Detect which cell encompasses the target text, then output its [x, y] center coordinate. 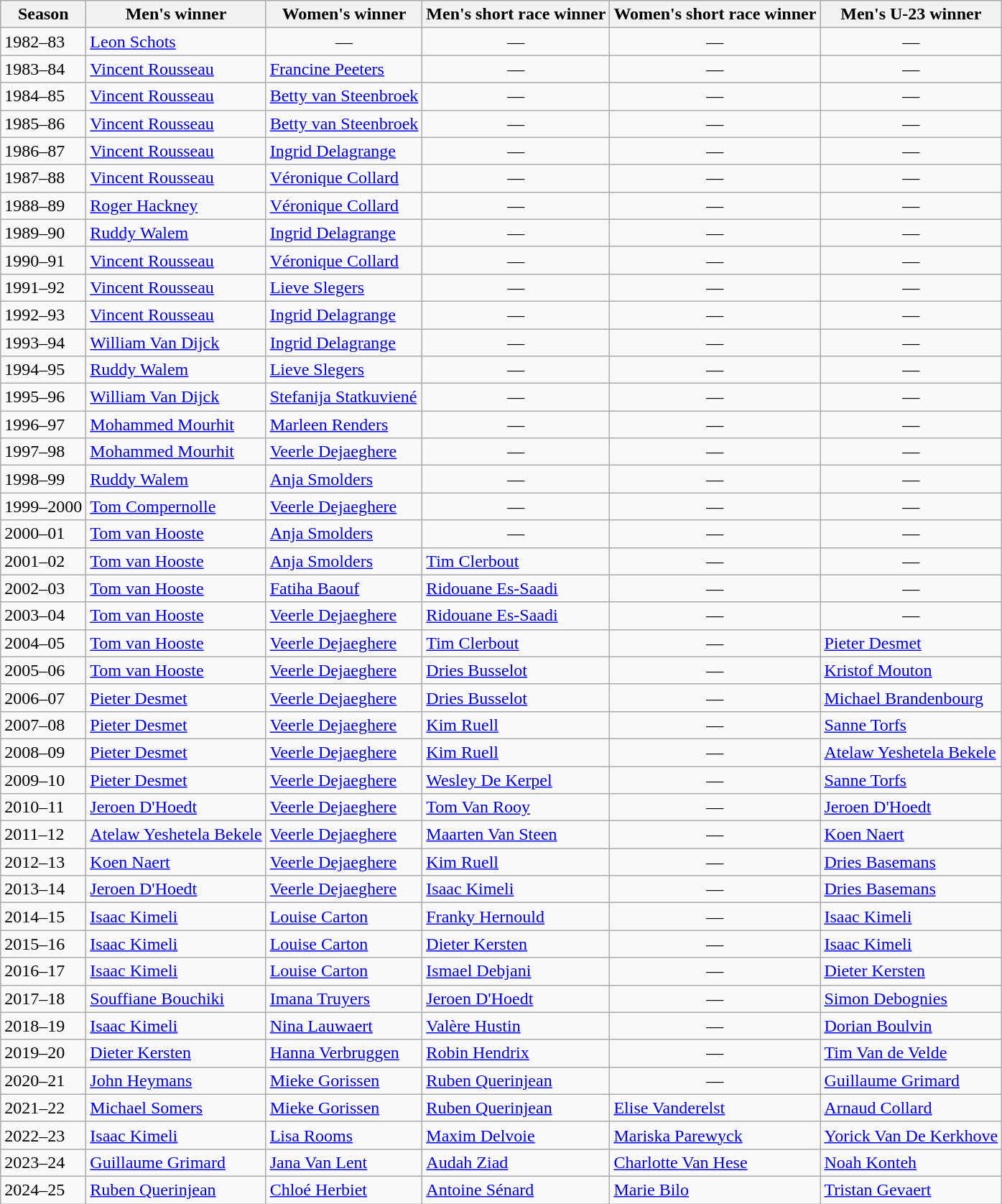
Wesley De Kerpel [516, 779]
Jana Van Lent [344, 1162]
Stefanija Statkuviené [344, 397]
Ismael Debjani [516, 971]
Noah Konteh [911, 1162]
1983–84 [43, 69]
Tom Compernolle [176, 506]
2004–05 [43, 643]
Leon Schots [176, 42]
2019–20 [43, 1053]
1992–93 [43, 315]
Michael Somers [176, 1108]
Marie Bilo [715, 1190]
2010–11 [43, 807]
Women's short race winner [715, 14]
Maarten Van Steen [516, 835]
1997–98 [43, 452]
2014–15 [43, 917]
Michael Brandenbourg [911, 698]
Valère Hustin [516, 1026]
Imana Truyers [344, 999]
Tom Van Rooy [516, 807]
1995–96 [43, 397]
2020–21 [43, 1080]
Elise Vanderelst [715, 1108]
2018–19 [43, 1026]
Francine Peeters [344, 69]
1996–97 [43, 425]
Simon Debognies [911, 999]
Hanna Verbruggen [344, 1053]
Yorick Van De Kerkhove [911, 1135]
Arnaud Collard [911, 1108]
Mariska Parewyck [715, 1135]
Men's winner [176, 14]
2015–16 [43, 944]
Kristof Mouton [911, 670]
2002–03 [43, 588]
John Heymans [176, 1080]
Charlotte Van Hese [715, 1162]
2021–22 [43, 1108]
Roger Hackney [176, 205]
Women's winner [344, 14]
2022–23 [43, 1135]
1984–85 [43, 96]
2000–01 [43, 534]
Nina Lauwaert [344, 1026]
1985–86 [43, 124]
2007–08 [43, 725]
2008–09 [43, 752]
1994–95 [43, 370]
1988–89 [43, 205]
Chloé Herbiet [344, 1190]
2024–25 [43, 1190]
Men's short race winner [516, 14]
1982–83 [43, 42]
Antoine Sénard [516, 1190]
2012–13 [43, 862]
2003–04 [43, 616]
2001–02 [43, 561]
Lisa Rooms [344, 1135]
1990–91 [43, 260]
2009–10 [43, 779]
1991–92 [43, 287]
1987–88 [43, 178]
Maxim Delvoie [516, 1135]
2006–07 [43, 698]
2011–12 [43, 835]
1989–90 [43, 233]
Tim Van de Velde [911, 1053]
Franky Hernould [516, 917]
2017–18 [43, 999]
1986–87 [43, 151]
Marleen Renders [344, 425]
Dorian Boulvin [911, 1026]
Season [43, 14]
Men's U-23 winner [911, 14]
Souffiane Bouchiki [176, 999]
Tristan Gevaert [911, 1190]
1993–94 [43, 343]
Audah Ziad [516, 1162]
2013–14 [43, 889]
2005–06 [43, 670]
2016–17 [43, 971]
Robin Hendrix [516, 1053]
2023–24 [43, 1162]
1998–99 [43, 479]
Fatiha Baouf [344, 588]
1999–2000 [43, 506]
